Pinpoint the cell where the given text exists, returning its (x, y) midpoint coordinate. 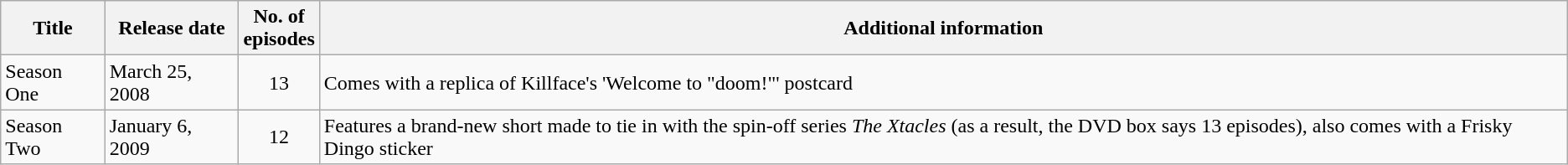
No. ofepisodes (279, 28)
Additional information (943, 28)
Title (53, 28)
Season Two (53, 137)
Release date (172, 28)
March 25, 2008 (172, 82)
January 6, 2009 (172, 137)
12 (279, 137)
13 (279, 82)
Comes with a replica of Killface's 'Welcome to "doom!"' postcard (943, 82)
Season One (53, 82)
